Return [x, y] of the center of cell containing provided text 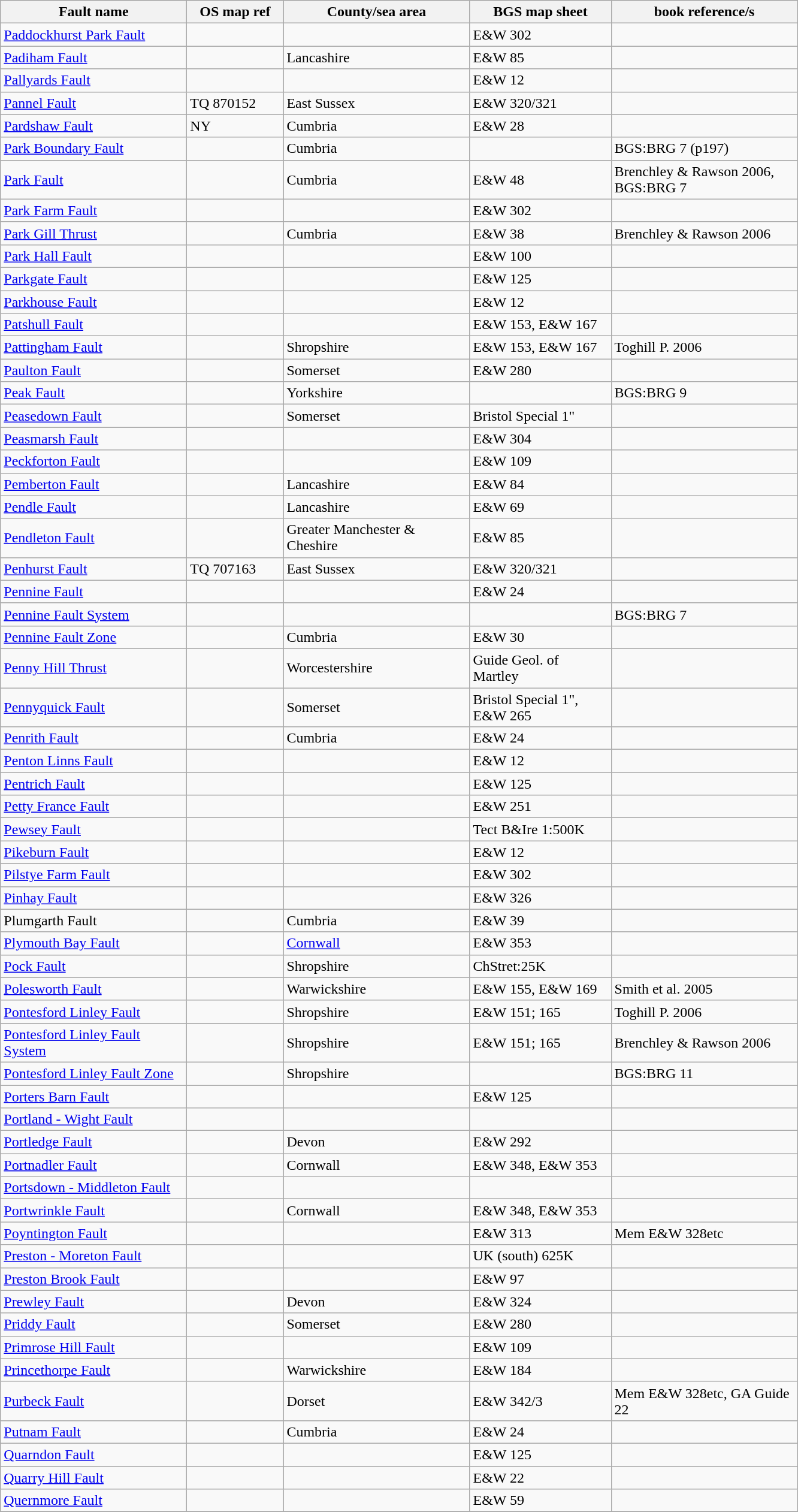
TQ 707163 [235, 569]
Plymouth Bay Fault [93, 943]
Paulton Fault [93, 370]
E&W 292 [540, 1142]
E&W 326 [540, 898]
Polesworth Fault [93, 989]
Purbeck Fault [93, 1401]
E&W 342/3 [540, 1401]
Pilstye Farm Fault [93, 875]
Preston Brook Fault [93, 1279]
Smith et al. 2005 [705, 989]
Pontesford Linley Fault Zone [93, 1073]
Pendleton Fault [93, 538]
Bristol Special 1", E&W 265 [540, 707]
Penrith Fault [93, 738]
Pardshaw Fault [93, 126]
Penny Hill Thrust [93, 668]
OS map ref [235, 12]
Padiham Fault [93, 58]
Mem E&W 328etc [705, 1233]
Penhurst Fault [93, 569]
Peasmarsh Fault [93, 439]
UK (south) 625K [540, 1256]
Pendle Fault [93, 507]
E&W 251 [540, 807]
E&W 324 [540, 1302]
Portnadler Fault [93, 1165]
E&W 353 [540, 943]
BGS:BRG 11 [705, 1073]
Peasedown Fault [93, 416]
Bristol Special 1" [540, 416]
TQ 870152 [235, 103]
E&W 38 [540, 233]
E&W 59 [540, 1501]
Pontesford Linley Fault [93, 1012]
Pattingham Fault [93, 348]
Petty France Fault [93, 807]
County/sea area [376, 12]
Pentrich Fault [93, 784]
Pennyquick Fault [93, 707]
Pontesford Linley Fault System [93, 1043]
E&W 69 [540, 507]
E&W 22 [540, 1477]
Quarndon Fault [93, 1454]
Patshull Fault [93, 325]
Pennine Fault [93, 591]
E&W 304 [540, 439]
Portledge Fault [93, 1142]
Putnam Fault [93, 1432]
Peak Fault [93, 393]
Pinhay Fault [93, 898]
E&W 313 [540, 1233]
Dorset [376, 1401]
E&W 84 [540, 484]
E&W 100 [540, 256]
Plumgarth Fault [93, 921]
Park Fault [93, 180]
Parkgate Fault [93, 279]
Priddy Fault [93, 1324]
Worcestershire [376, 668]
Fault name [93, 12]
Greater Manchester & Cheshire [376, 538]
BGS:BRG 7 (p197) [705, 149]
Penton Linns Fault [93, 761]
Pannel Fault [93, 103]
Pikeburn Fault [93, 852]
Park Hall Fault [93, 256]
Pallyards Fault [93, 80]
Prewley Fault [93, 1302]
Portsdown - Middleton Fault [93, 1188]
BGS:BRG 9 [705, 393]
Pennine Fault System [93, 614]
Mem E&W 328etc, GA Guide 22 [705, 1401]
Park Farm Fault [93, 210]
Guide Geol. of Martley [540, 668]
Park Boundary Fault [93, 149]
Primrose Hill Fault [93, 1347]
Portwrinkle Fault [93, 1211]
Yorkshire [376, 393]
Peckforton Fault [93, 461]
Poyntington Fault [93, 1233]
Pemberton Fault [93, 484]
Portland - Wight Fault [93, 1119]
Porters Barn Fault [93, 1096]
Paddockhurst Park Fault [93, 35]
E&W 184 [540, 1370]
Pewsey Fault [93, 829]
E&W 28 [540, 126]
E&W 97 [540, 1279]
Park Gill Thrust [93, 233]
E&W 30 [540, 637]
Quarry Hill Fault [93, 1477]
book reference/s [705, 12]
Pennine Fault Zone [93, 637]
NY [235, 126]
Preston - Moreton Fault [93, 1256]
Quernmore Fault [93, 1501]
Pock Fault [93, 966]
Princethorpe Fault [93, 1370]
BGS map sheet [540, 12]
E&W 155, E&W 169 [540, 989]
BGS:BRG 7 [705, 614]
Brenchley & Rawson 2006, BGS:BRG 7 [705, 180]
Parkhouse Fault [93, 301]
E&W 39 [540, 921]
E&W 48 [540, 180]
ChStret:25K [540, 966]
Tect B&Ire 1:500K [540, 829]
